Capture the cell that displays the provided text and extract its (x, y) central coordinate. 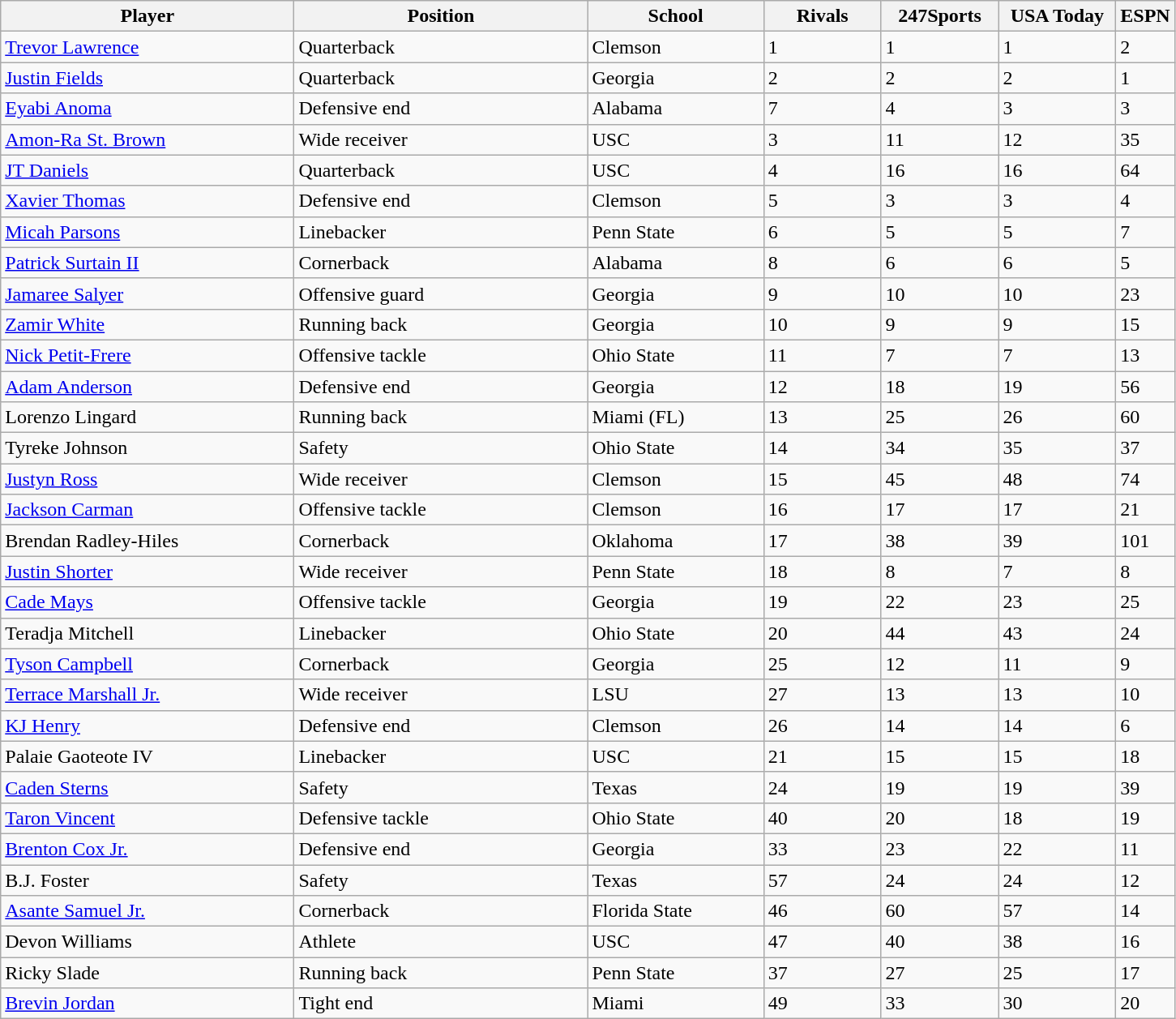
Miami (676, 1004)
Xavier Thomas (148, 201)
Teradja Mitchell (148, 633)
Lorenzo Lingard (148, 417)
Justin Fields (148, 78)
Jackson Carman (148, 510)
Zamir White (148, 324)
Offensive guard (441, 293)
Ricky Slade (148, 973)
Cade Mays (148, 602)
Jamaree Salyer (148, 293)
Justin Shorter (148, 572)
Justyn Ross (148, 479)
USA Today (1057, 16)
Brenton Cox Jr. (148, 849)
74 (1145, 479)
Tight end (441, 1004)
34 (940, 448)
48 (1057, 479)
Brendan Radley-Hiles (148, 541)
B.J. Foster (148, 880)
64 (1145, 170)
School (676, 16)
49 (822, 1004)
Miami (FL) (676, 417)
Tyreke Johnson (148, 448)
Amon-Ra St. Brown (148, 139)
Eyabi Anoma (148, 109)
Asante Samuel Jr. (148, 911)
Rivals (822, 16)
KJ Henry (148, 726)
Patrick Surtain II (148, 263)
Caden Sterns (148, 787)
56 (1145, 387)
Position (441, 16)
Trevor Lawrence (148, 47)
Devon Williams (148, 942)
45 (940, 479)
46 (822, 911)
ESPN (1145, 16)
30 (1057, 1004)
Oklahoma (676, 541)
Palaie Gaoteote IV (148, 756)
43 (1057, 633)
Florida State (676, 911)
Tyson Campbell (148, 664)
Athlete (441, 942)
101 (1145, 541)
Defensive tackle (441, 818)
Brevin Jordan (148, 1004)
44 (940, 633)
JT Daniels (148, 170)
Taron Vincent (148, 818)
Player (148, 16)
247Sports (940, 16)
Terrace Marshall Jr. (148, 695)
Nick Petit-Frere (148, 355)
LSU (676, 695)
Adam Anderson (148, 387)
47 (822, 942)
Micah Parsons (148, 232)
